From the cell containing the given text, extract its center point as [x, y] coordinate. 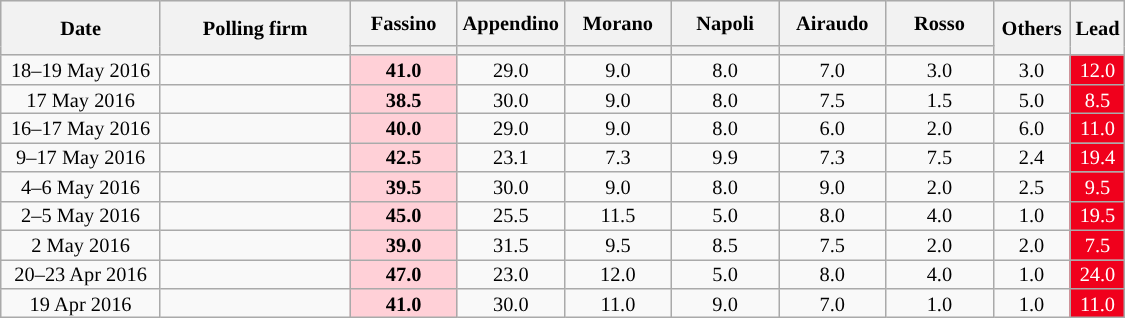
Others [1032, 28]
20–23 Apr 2016 [81, 274]
40.0 [404, 128]
11.5 [618, 216]
2–5 May 2016 [81, 216]
42.5 [404, 156]
2 May 2016 [81, 244]
23.0 [510, 274]
19.5 [1098, 216]
9–17 May 2016 [81, 156]
23.1 [510, 156]
39.5 [404, 186]
19.4 [1098, 156]
Lead [1098, 28]
25.5 [510, 216]
39.0 [404, 244]
2.4 [1032, 156]
31.5 [510, 244]
Airaudo [832, 22]
18–19 May 2016 [81, 70]
24.0 [1098, 274]
16–17 May 2016 [81, 128]
4–6 May 2016 [81, 186]
Napoli [726, 22]
2.5 [1032, 186]
17 May 2016 [81, 98]
9.9 [726, 156]
45.0 [404, 216]
Appendino [510, 22]
Polling firm [255, 28]
1.5 [940, 98]
19 Apr 2016 [81, 302]
Rosso [940, 22]
Date [81, 28]
38.5 [404, 98]
47.0 [404, 274]
Fassino [404, 22]
Morano [618, 22]
